Return (X, Y) of the center of cell containing provided text 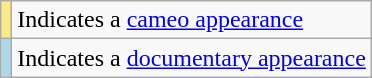
Indicates a cameo appearance (192, 20)
Indicates a documentary appearance (192, 58)
